Determine the (X, Y) coordinate at the center of the cell enclosing the given text.  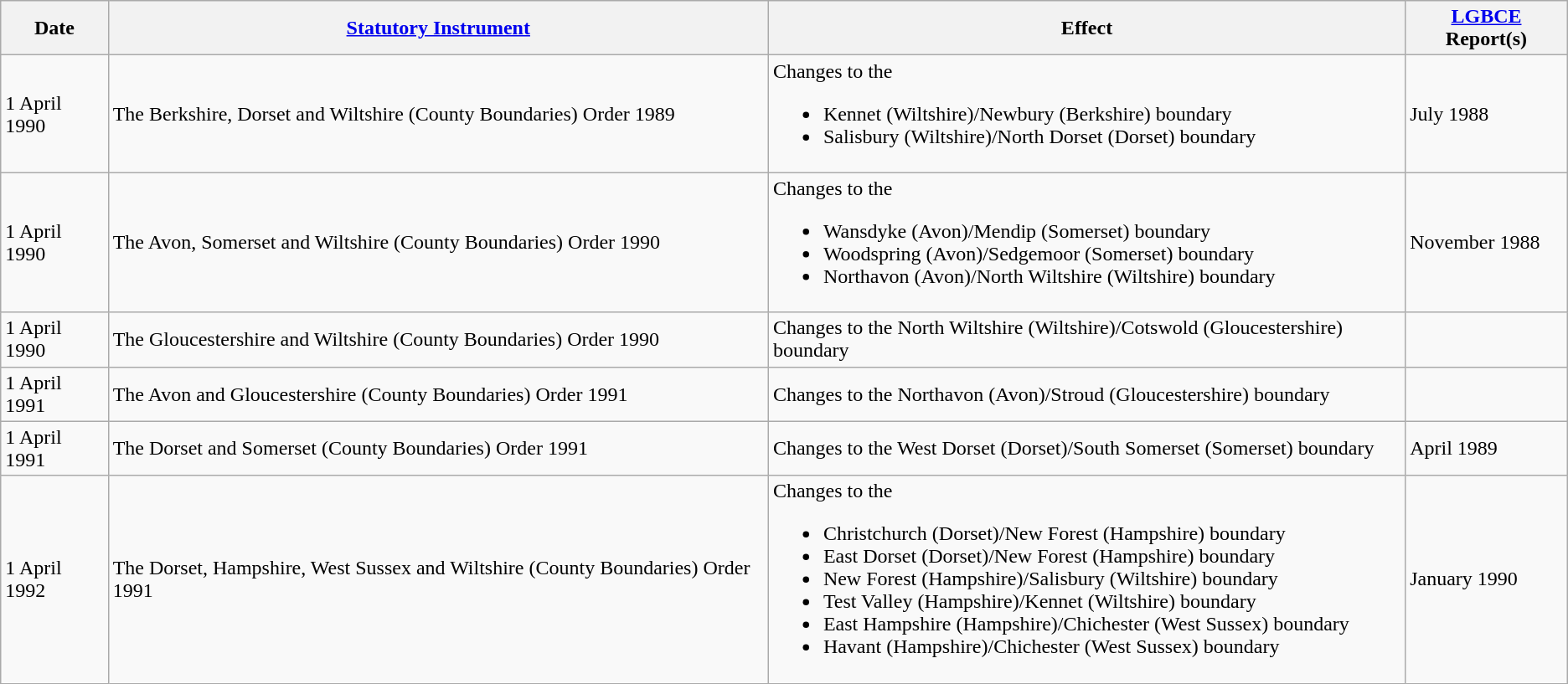
April 1989 (1487, 449)
The Dorset and Somerset (County Boundaries) Order 1991 (438, 449)
1 April 1992 (54, 579)
Effect (1086, 28)
Changes to the West Dorset (Dorset)/South Somerset (Somerset) boundary (1086, 449)
Date (54, 28)
November 1988 (1487, 243)
Changes to the North Wiltshire (Wiltshire)/Cotswold (Gloucestershire) boundary (1086, 340)
The Dorset, Hampshire, West Sussex and Wiltshire (County Boundaries) Order 1991 (438, 579)
The Avon and Gloucestershire (County Boundaries) Order 1991 (438, 393)
The Avon, Somerset and Wiltshire (County Boundaries) Order 1990 (438, 243)
LGBCE Report(s) (1487, 28)
Changes to theKennet (Wiltshire)/Newbury (Berkshire) boundarySalisbury (Wiltshire)/North Dorset (Dorset) boundary (1086, 114)
The Berkshire, Dorset and Wiltshire (County Boundaries) Order 1989 (438, 114)
Statutory Instrument (438, 28)
Changes to the Northavon (Avon)/Stroud (Gloucestershire) boundary (1086, 393)
January 1990 (1487, 579)
The Gloucestershire and Wiltshire (County Boundaries) Order 1990 (438, 340)
July 1988 (1487, 114)
